Capture the cell that displays the provided text and extract its (x, y) central coordinate. 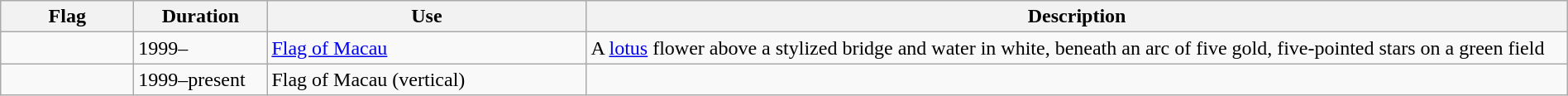
1999– (200, 48)
Description (1077, 17)
Use (427, 17)
Flag (68, 17)
Flag of Macau (427, 48)
Duration (200, 17)
Flag of Macau (vertical) (427, 79)
1999–present (200, 79)
A lotus flower above a stylized bridge and water in white, beneath an arc of five gold, five-pointed stars on a green field (1077, 48)
